Scan for the cell matching the given text and deliver its [x, y] coordinate at center. 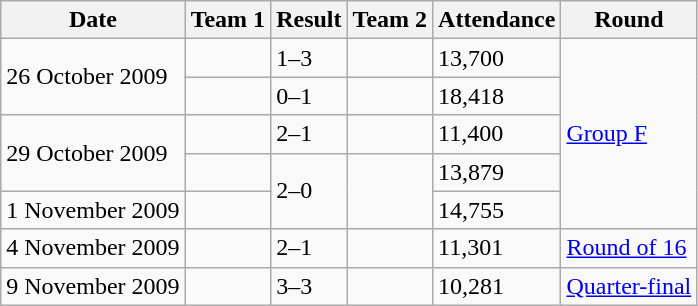
1 November 2009 [93, 210]
10,281 [497, 286]
9 November 2009 [93, 286]
Team 1 [228, 20]
4 November 2009 [93, 248]
11,400 [497, 134]
14,755 [497, 210]
Date [93, 20]
Round of 16 [629, 248]
13,879 [497, 172]
13,700 [497, 58]
Round [629, 20]
1–3 [309, 58]
0–1 [309, 96]
2–0 [309, 191]
Quarter-final [629, 286]
Team 2 [390, 20]
26 October 2009 [93, 77]
3–3 [309, 286]
Group F [629, 134]
18,418 [497, 96]
Result [309, 20]
11,301 [497, 248]
Attendance [497, 20]
29 October 2009 [93, 153]
